Identify which cell holds the provided text, then report its [X, Y] central coordinate. 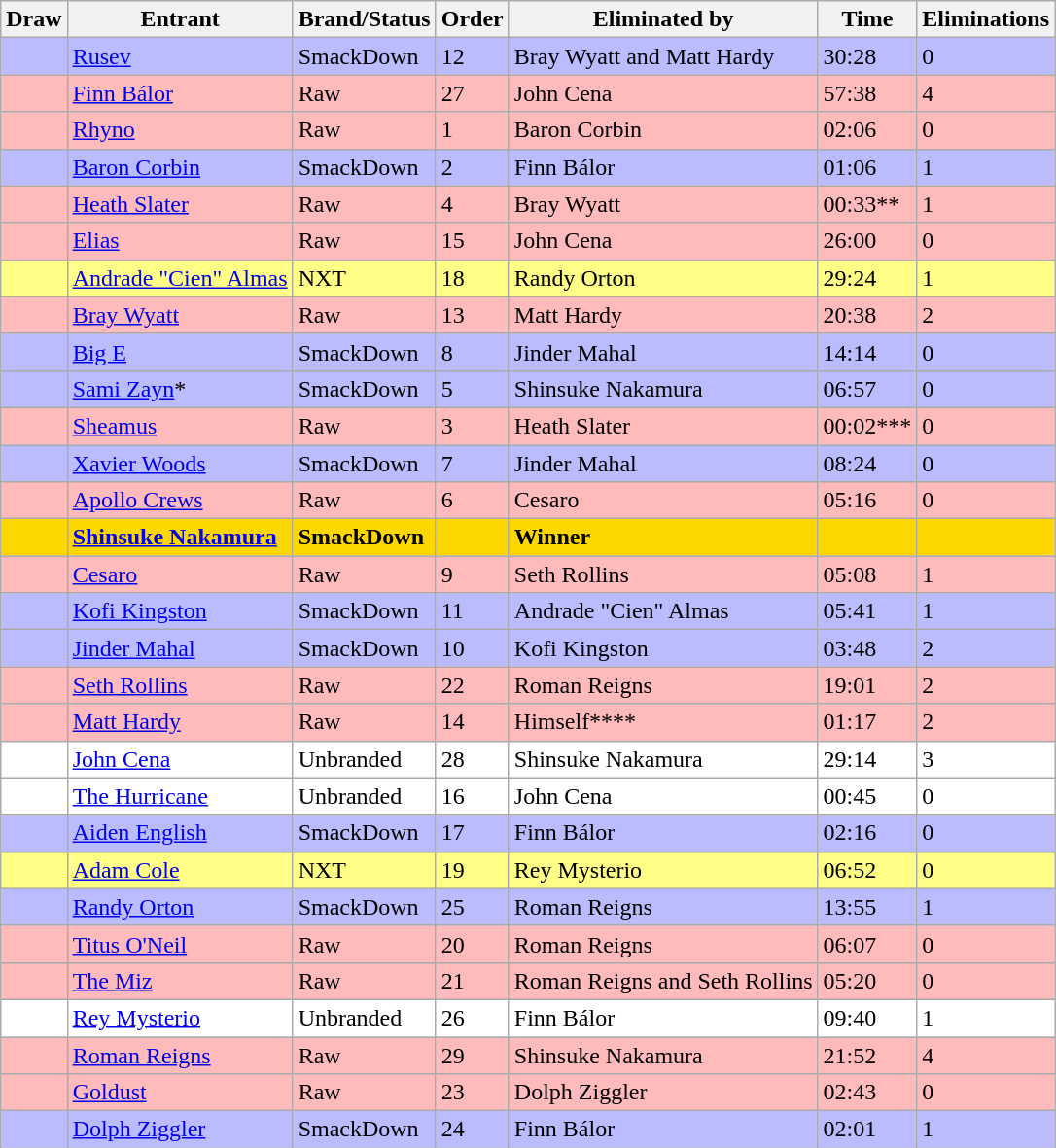
28 [473, 759]
23 [473, 1093]
Winner [663, 538]
00:33** [867, 204]
7 [473, 464]
18 [473, 278]
6 [473, 501]
30:28 [867, 56]
05:16 [867, 501]
21:52 [867, 1055]
13:55 [867, 907]
27 [473, 93]
Bray Wyatt and Matt Hardy [663, 56]
19 [473, 870]
08:24 [867, 464]
24 [473, 1130]
Entrant [180, 19]
02:16 [867, 833]
22 [473, 685]
12 [473, 56]
Time [867, 19]
11 [473, 611]
Draw [34, 19]
26 [473, 1018]
29 [473, 1055]
05:20 [867, 981]
00:45 [867, 796]
Order [473, 19]
26:00 [867, 241]
05:08 [867, 574]
9 [473, 574]
Rhyno [180, 130]
Roman Reigns and Seth Rollins [663, 981]
29:24 [867, 278]
16 [473, 796]
Big E [180, 352]
20:38 [867, 315]
02:43 [867, 1093]
Titus O'Neil [180, 944]
5 [473, 389]
02:06 [867, 130]
14 [473, 722]
03:48 [867, 648]
09:40 [867, 1018]
Aiden English [180, 833]
Elias [180, 241]
Adam Cole [180, 870]
Sheamus [180, 426]
Xavier Woods [180, 464]
Himself**** [663, 722]
00:02*** [867, 426]
The Miz [180, 981]
14:14 [867, 352]
02:01 [867, 1130]
21 [473, 981]
10 [473, 648]
Brand/Status [364, 19]
25 [473, 907]
Apollo Crews [180, 501]
29:14 [867, 759]
19:01 [867, 685]
Eliminated by [663, 19]
13 [473, 315]
Sami Zayn* [180, 389]
20 [473, 944]
The Hurricane [180, 796]
57:38 [867, 93]
15 [473, 241]
Goldust [180, 1093]
17 [473, 833]
06:07 [867, 944]
05:41 [867, 611]
01:17 [867, 722]
8 [473, 352]
06:52 [867, 870]
Eliminations [986, 19]
06:57 [867, 389]
Rusev [180, 56]
01:06 [867, 167]
